Detect which cell encompasses the target text, then output its [x, y] center coordinate. 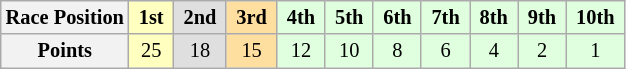
6 [445, 51]
6th [397, 17]
3rd [251, 17]
18 [200, 51]
2nd [200, 17]
8 [397, 51]
1 [595, 51]
Race Position [65, 17]
9th [542, 17]
1st [152, 17]
25 [152, 51]
8th [494, 17]
5th [349, 17]
10th [595, 17]
15 [251, 51]
4 [494, 51]
10 [349, 51]
12 [301, 51]
2 [542, 51]
4th [301, 17]
7th [445, 17]
Points [65, 51]
